Pinpoint the cell where the given text exists, returning its (X, Y) midpoint coordinate. 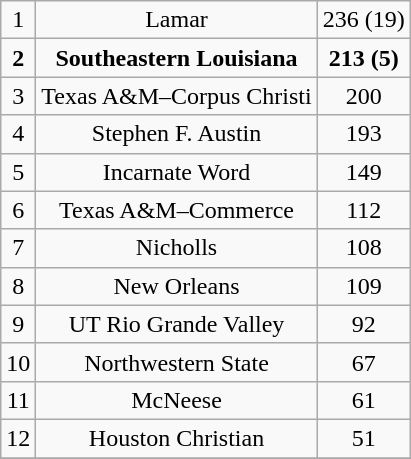
193 (364, 134)
Nicholls (176, 248)
McNeese (176, 400)
67 (364, 362)
5 (18, 172)
108 (364, 248)
Texas A&M–Commerce (176, 210)
Northwestern State (176, 362)
112 (364, 210)
2 (18, 58)
92 (364, 324)
7 (18, 248)
New Orleans (176, 286)
UT Rio Grande Valley (176, 324)
61 (364, 400)
11 (18, 400)
1 (18, 20)
Houston Christian (176, 438)
Lamar (176, 20)
4 (18, 134)
9 (18, 324)
213 (5) (364, 58)
10 (18, 362)
Southeastern Louisiana (176, 58)
149 (364, 172)
12 (18, 438)
109 (364, 286)
Incarnate Word (176, 172)
8 (18, 286)
Texas A&M–Corpus Christi (176, 96)
6 (18, 210)
236 (19) (364, 20)
3 (18, 96)
200 (364, 96)
Stephen F. Austin (176, 134)
51 (364, 438)
